Capture the cell that displays the provided text and extract its (X, Y) central coordinate. 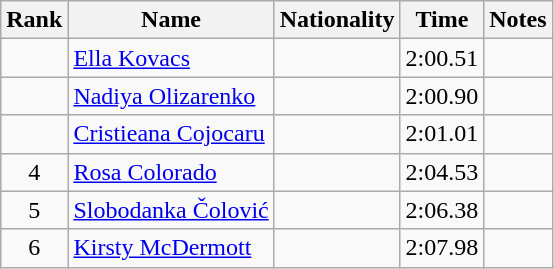
Rank (34, 20)
Slobodanka Čolović (171, 210)
4 (34, 172)
6 (34, 248)
Kirsty McDermott (171, 248)
2:00.90 (442, 96)
Name (171, 20)
2:04.53 (442, 172)
2:01.01 (442, 134)
Ella Kovacs (171, 58)
Rosa Colorado (171, 172)
2:06.38 (442, 210)
Nadiya Olizarenko (171, 96)
Nationality (337, 20)
2:07.98 (442, 248)
Time (442, 20)
5 (34, 210)
Notes (518, 20)
Cristieana Cojocaru (171, 134)
2:00.51 (442, 58)
